Detect which cell encompasses the target text, then output its [X, Y] center coordinate. 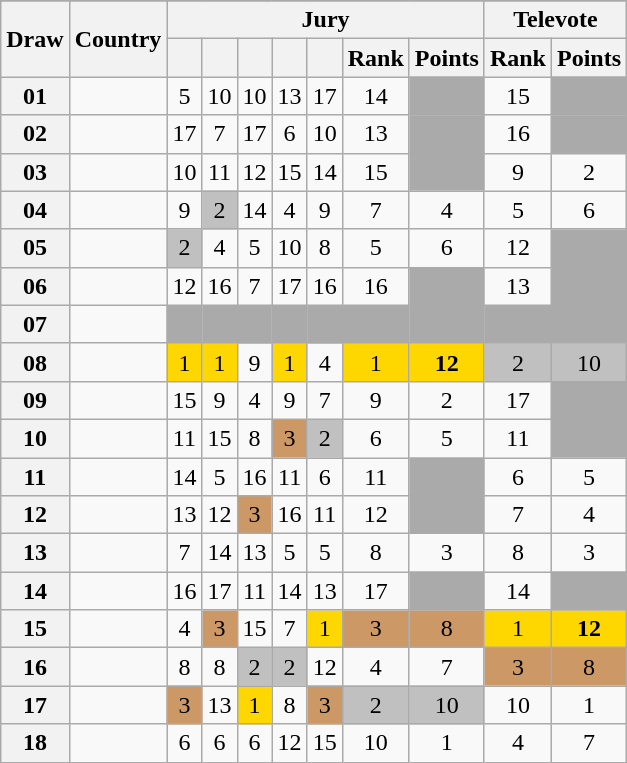
Country [118, 39]
05 [35, 248]
01 [35, 96]
03 [35, 172]
09 [35, 400]
Jury [326, 20]
Draw [35, 39]
18 [35, 743]
07 [35, 324]
04 [35, 210]
Televote [555, 20]
08 [35, 362]
02 [35, 134]
06 [35, 286]
